Find where the given text appears and provide that cell's center as [X, Y] coordinate. 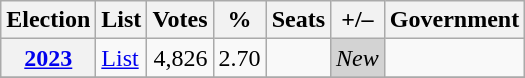
Seats [298, 20]
Election [48, 20]
2.70 [240, 58]
New [358, 58]
% [240, 20]
+/– [358, 20]
Votes [180, 20]
2023 [48, 58]
Government [454, 20]
4,826 [180, 58]
